For the text-containing cell, return its midpoint in [X, Y] coordinate format. 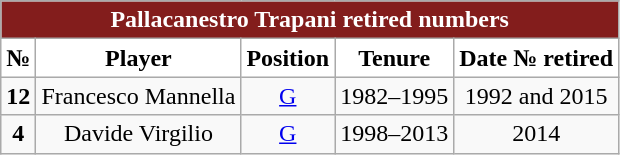
Francesco Mannella [138, 96]
1982–1995 [394, 96]
Davide Virgilio [138, 134]
Date № retired [536, 58]
Pallacanestro Trapani retired numbers [310, 20]
12 [18, 96]
Position [288, 58]
Player [138, 58]
2014 [536, 134]
№ [18, 58]
1992 and 2015 [536, 96]
1998–2013 [394, 134]
4 [18, 134]
Tenure [394, 58]
